Detect which cell encompasses the target text, then output its (X, Y) center coordinate. 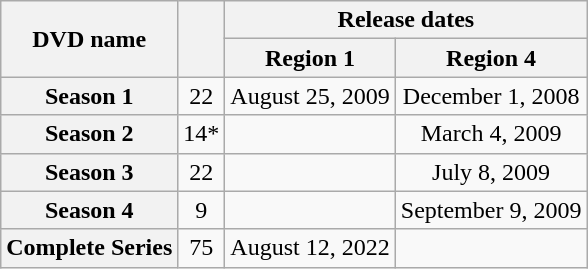
Season 2 (90, 134)
14* (202, 134)
July 8, 2009 (491, 172)
March 4, 2009 (491, 134)
December 1, 2008 (491, 96)
Region 1 (310, 58)
Season 1 (90, 96)
August 25, 2009 (310, 96)
Release dates (406, 20)
Region 4 (491, 58)
DVD name (90, 39)
75 (202, 248)
September 9, 2009 (491, 210)
Complete Series (90, 248)
Season 4 (90, 210)
August 12, 2022 (310, 248)
Season 3 (90, 172)
9 (202, 210)
